From the cell containing the given text, extract its center point as (X, Y) coordinate. 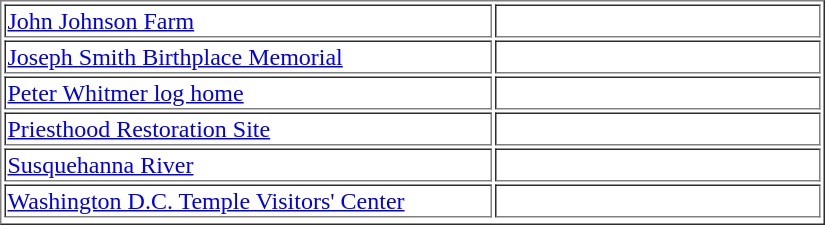
Priesthood Restoration Site (248, 128)
Susquehanna River (248, 164)
John Johnson Farm (248, 20)
Washington D.C. Temple Visitors' Center (248, 200)
Peter Whitmer log home (248, 92)
Joseph Smith Birthplace Memorial (248, 56)
